For the text-containing cell, return its midpoint in (X, Y) coordinate format. 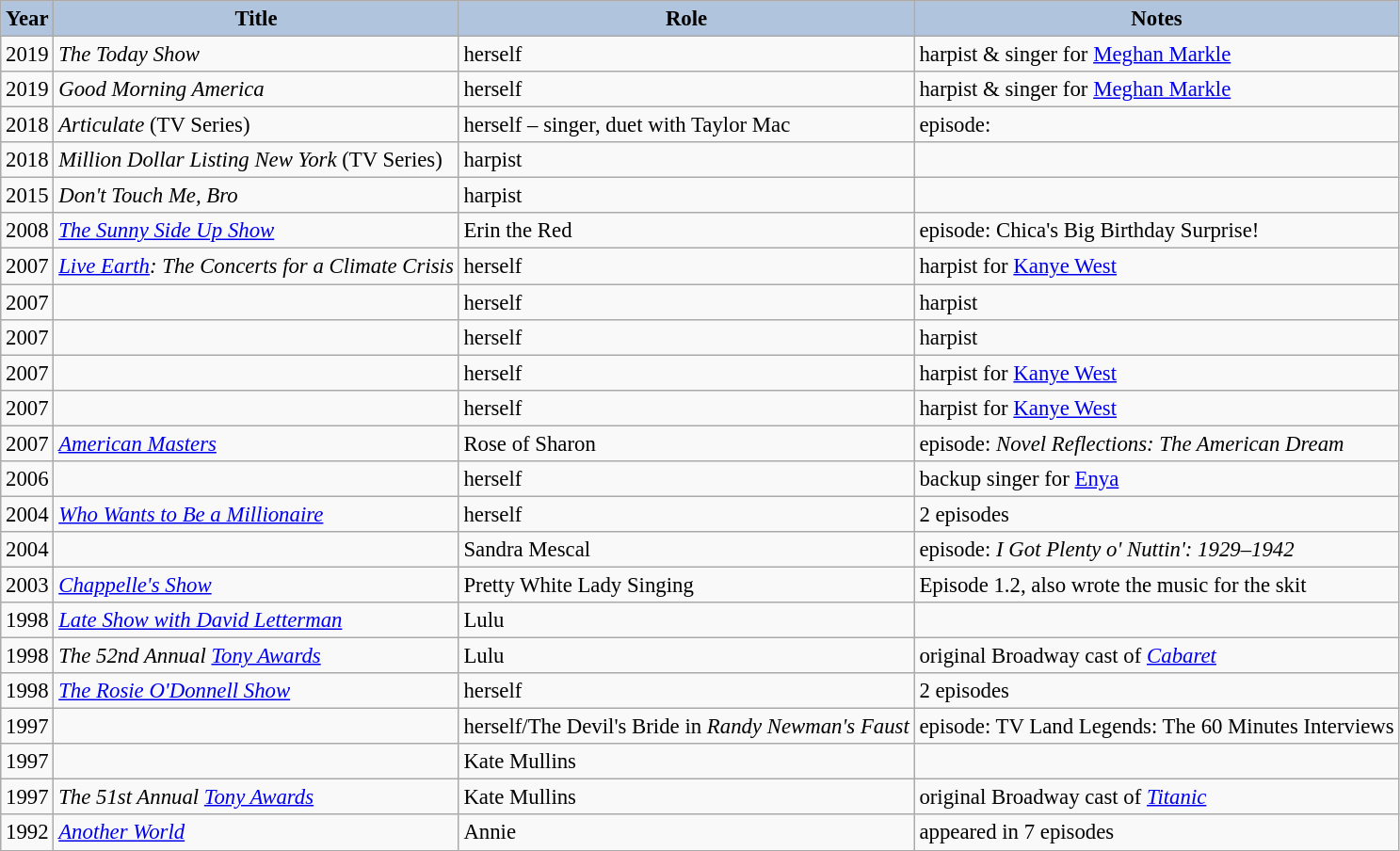
The Rosie O'Donnell Show (256, 691)
episode: (1156, 125)
The Sunny Side Up Show (256, 231)
Good Morning America (256, 89)
Late Show with David Letterman (256, 620)
Pretty White Lady Singing (686, 585)
Title (256, 19)
herself – singer, duet with Taylor Mac (686, 125)
2003 (27, 585)
episode: Chica's Big Birthday Surprise! (1156, 231)
Sandra Mescal (686, 550)
2008 (27, 231)
Don't Touch Me, Bro (256, 196)
Year (27, 19)
herself/The Devil's Bride in Randy Newman's Faust (686, 727)
Rose of Sharon (686, 443)
American Masters (256, 443)
original Broadway cast of Cabaret (1156, 656)
Role (686, 19)
The 52nd Annual Tony Awards (256, 656)
appeared in 7 episodes (1156, 833)
Erin the Red (686, 231)
Articulate (TV Series) (256, 125)
Million Dollar Listing New York (TV Series) (256, 160)
2006 (27, 479)
episode: TV Land Legends: The 60 Minutes Interviews (1156, 727)
2015 (27, 196)
The Today Show (256, 55)
episode: I Got Plenty o' Nuttin': 1929–1942 (1156, 550)
original Broadway cast of Titanic (1156, 797)
Chappelle's Show (256, 585)
Annie (686, 833)
episode: Novel Reflections: The American Dream (1156, 443)
Another World (256, 833)
backup singer for Enya (1156, 479)
The 51st Annual Tony Awards (256, 797)
Live Earth: The Concerts for a Climate Crisis (256, 266)
1992 (27, 833)
Notes (1156, 19)
Episode 1.2, also wrote the music for the skit (1156, 585)
Who Wants to Be a Millionaire (256, 514)
